For the text-containing cell, return its midpoint in [X, Y] coordinate format. 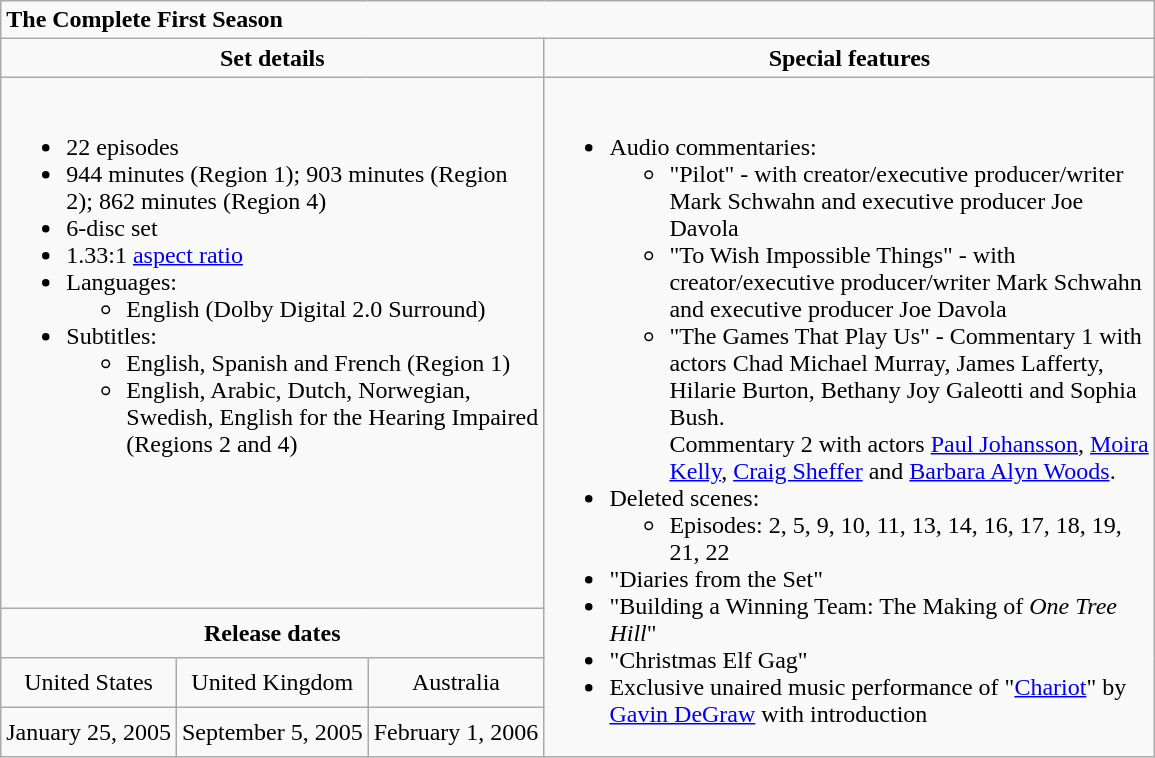
February 1, 2006 [456, 732]
United States [89, 682]
Set details [272, 58]
January 25, 2005 [89, 732]
Australia [456, 682]
The Complete First Season [578, 20]
Release dates [272, 634]
Special features [850, 58]
United Kingdom [272, 682]
September 5, 2005 [272, 732]
